Pinpoint the cell where the given text exists, returning its (X, Y) midpoint coordinate. 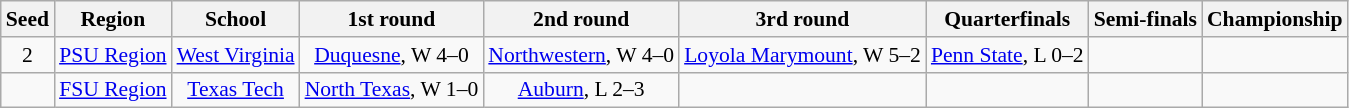
Championship (1275, 19)
School (236, 19)
3rd round (802, 19)
FSU Region (112, 90)
Seed (28, 19)
Region (112, 19)
Duquesne, W 4–0 (392, 55)
Northwestern, W 4–0 (581, 55)
Penn State, L 0–2 (1008, 55)
Semi-finals (1146, 19)
Loyola Marymount, W 5–2 (802, 55)
Auburn, L 2–3 (581, 90)
Quarterfinals (1008, 19)
1st round (392, 19)
North Texas, W 1–0 (392, 90)
2nd round (581, 19)
2 (28, 55)
West Virginia (236, 55)
PSU Region (112, 55)
Texas Tech (236, 90)
